Return the [X, Y] coordinate for the center point of the cell that contains the specified text.  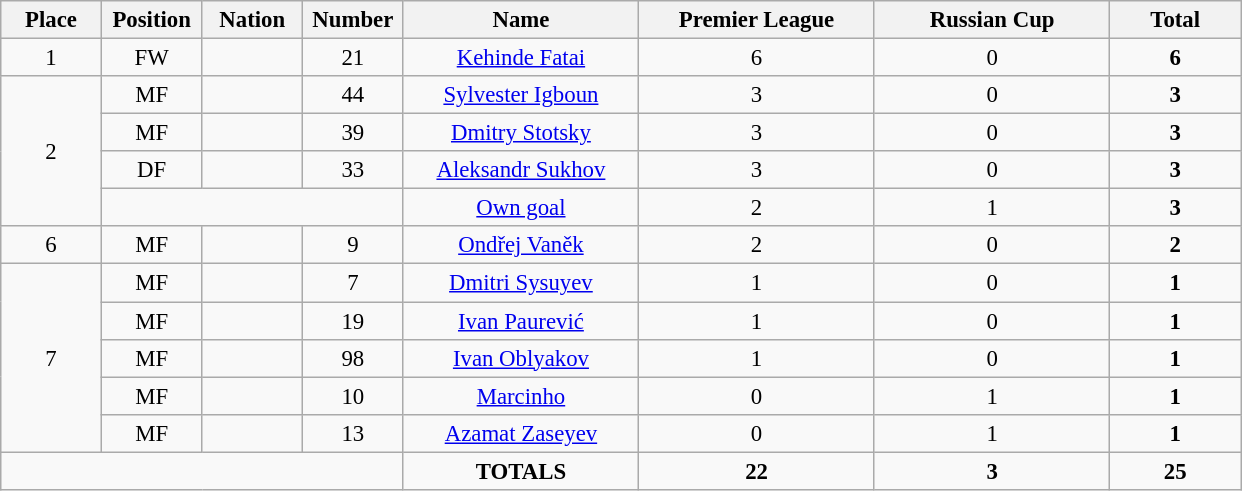
Dmitry Stotsky [521, 133]
Number [354, 20]
Kehinde Fatai [521, 58]
Russian Cup [992, 20]
Nation [252, 20]
33 [354, 170]
Sylvester Igboun [521, 95]
13 [354, 433]
Ivan Paurević [521, 321]
DF [152, 170]
Position [152, 20]
22 [757, 471]
Ivan Oblyakov [521, 358]
Place [52, 20]
39 [354, 133]
Own goal [521, 208]
21 [354, 58]
19 [354, 321]
Dmitri Sysuyev [521, 283]
TOTALS [521, 471]
9 [354, 245]
Ondřej Vaněk [521, 245]
Marcinho [521, 396]
44 [354, 95]
Name [521, 20]
Aleksandr Sukhov [521, 170]
98 [354, 358]
Azamat Zaseyev [521, 433]
FW [152, 58]
Premier League [757, 20]
Total [1176, 20]
25 [1176, 471]
10 [354, 396]
